Search for the cell housing the specified text and yield its [x, y] center coordinate. 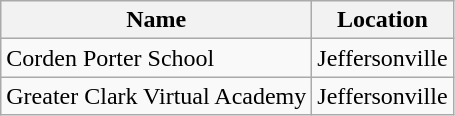
Greater Clark Virtual Academy [156, 96]
Name [156, 20]
Location [382, 20]
Corden Porter School [156, 58]
